Capture the cell that displays the provided text and extract its (x, y) central coordinate. 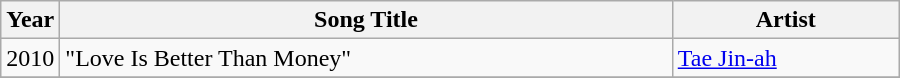
Artist (786, 20)
Year (30, 20)
Tae Jin-ah (786, 58)
"Love Is Better Than Money" (366, 58)
Song Title (366, 20)
2010 (30, 58)
